Extract the (x, y) coordinate from the center of the cell holding the provided text.  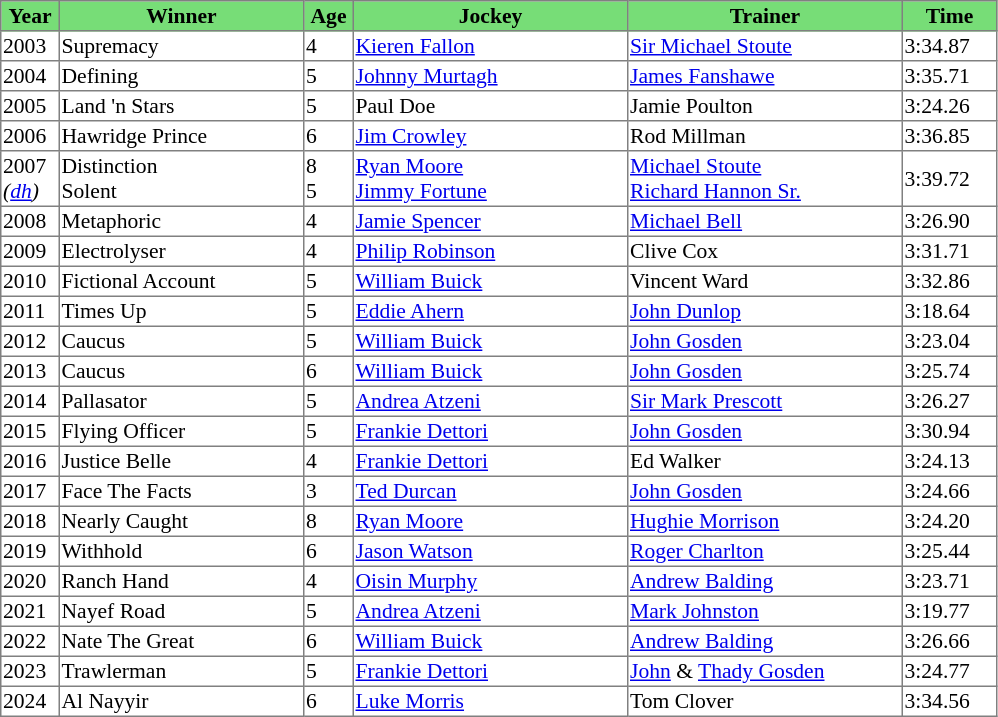
Pallasator (181, 401)
2019 (30, 551)
Jamie Poulton (765, 106)
2008 (30, 221)
Withhold (181, 551)
3:23.71 (949, 581)
2013 (30, 371)
Sir Michael Stoute (765, 46)
Jim Crowley (490, 136)
John Dunlop (765, 311)
2004 (30, 76)
3:30.94 (949, 431)
Jamie Spencer (490, 221)
3:25.74 (949, 371)
2017 (30, 491)
8 (329, 521)
Kieren Fallon (490, 46)
3:35.71 (949, 76)
Electrolyser (181, 251)
Face The Facts (181, 491)
2012 (30, 341)
Paul Doe (490, 106)
2018 (30, 521)
2021 (30, 611)
2003 (30, 46)
3 (329, 491)
3:24.77 (949, 671)
Hughie Morrison (765, 521)
2020 (30, 581)
Michael Bell (765, 221)
Land 'n Stars (181, 106)
3:24.26 (949, 106)
DistinctionSolent (181, 179)
Nate The Great (181, 641)
3:24.13 (949, 461)
Rod Millman (765, 136)
2006 (30, 136)
Winner (181, 16)
Nayef Road (181, 611)
2023 (30, 671)
3:24.66 (949, 491)
2016 (30, 461)
James Fanshawe (765, 76)
Tom Clover (765, 701)
Jason Watson (490, 551)
2015 (30, 431)
3:34.87 (949, 46)
3:19.77 (949, 611)
Ryan Moore (490, 521)
Trainer (765, 16)
3:26.66 (949, 641)
Roger Charlton (765, 551)
Philip Robinson (490, 251)
Oisin Murphy (490, 581)
2009 (30, 251)
Hawridge Prince (181, 136)
Al Nayyir (181, 701)
Time (949, 16)
3:31.71 (949, 251)
Luke Morris (490, 701)
2010 (30, 281)
3:26.90 (949, 221)
Year (30, 16)
John & Thady Gosden (765, 671)
Fictional Account (181, 281)
3:23.04 (949, 341)
2007(dh) (30, 179)
2011 (30, 311)
Trawlerman (181, 671)
3:32.86 (949, 281)
2022 (30, 641)
Nearly Caught (181, 521)
Eddie Ahern (490, 311)
Sir Mark Prescott (765, 401)
85 (329, 179)
2024 (30, 701)
Justice Belle (181, 461)
Ryan MooreJimmy Fortune (490, 179)
2014 (30, 401)
3:39.72 (949, 179)
Vincent Ward (765, 281)
Metaphoric (181, 221)
3:18.64 (949, 311)
3:25.44 (949, 551)
Ted Durcan (490, 491)
Flying Officer (181, 431)
Mark Johnston (765, 611)
Johnny Murtagh (490, 76)
Ed Walker (765, 461)
2005 (30, 106)
Jockey (490, 16)
Clive Cox (765, 251)
3:26.27 (949, 401)
3:36.85 (949, 136)
Age (329, 16)
Supremacy (181, 46)
3:34.56 (949, 701)
Ranch Hand (181, 581)
Times Up (181, 311)
Defining (181, 76)
Michael StouteRichard Hannon Sr. (765, 179)
3:24.20 (949, 521)
